Pinpoint the cell where the given text exists, returning its (x, y) midpoint coordinate. 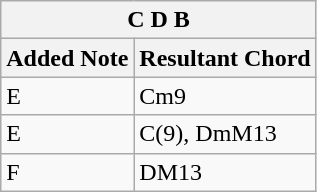
Added Note (68, 58)
C D B (158, 20)
F (68, 172)
C(9), DmM13 (225, 134)
DM13 (225, 172)
Resultant Chord (225, 58)
Cm9 (225, 96)
